Scan for the cell matching the given text and deliver its (X, Y) coordinate at center. 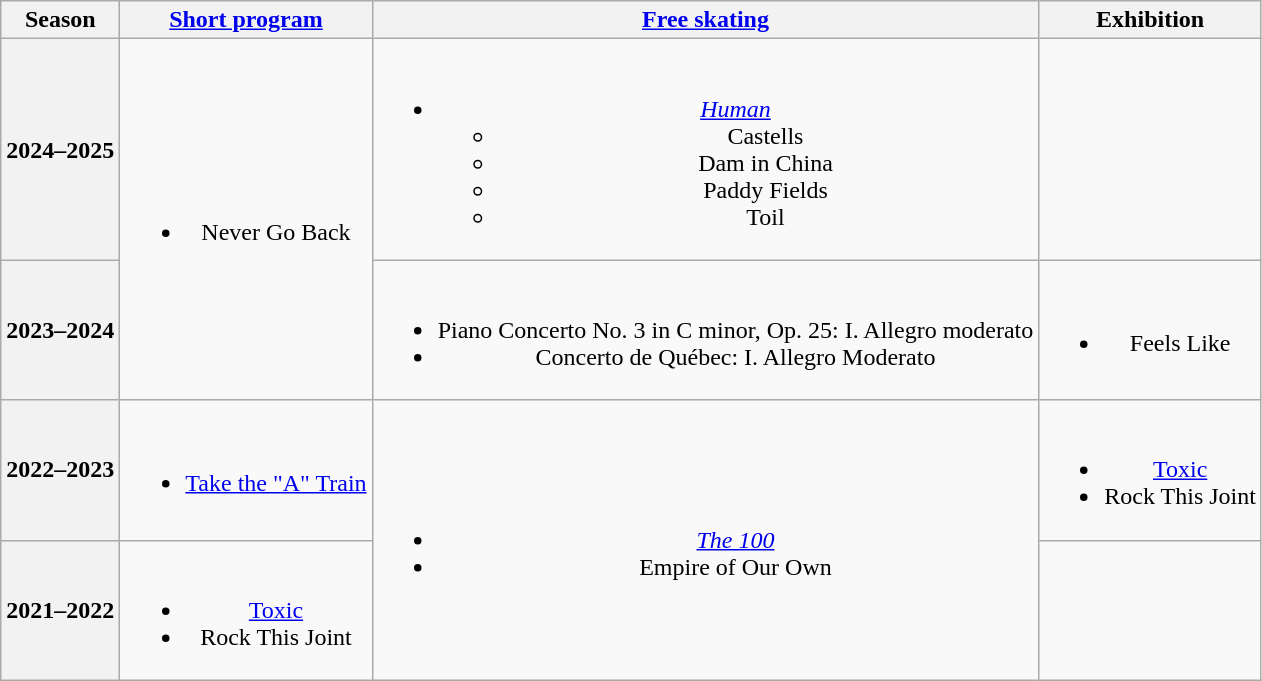
2021–2022 (60, 610)
Take the "A" Train (246, 470)
Free skating (706, 20)
HumanCastellsDam in ChinaPaddy FieldsToil (706, 150)
Never Go Back (246, 220)
Short program (246, 20)
Feels Like (1150, 330)
Season (60, 20)
Exhibition (1150, 20)
The 100 Empire of Our Own (706, 540)
2022–2023 (60, 470)
Piano Concerto No. 3 in C minor, Op. 25: I. Allegro moderatoConcerto de Québec: I. Allegro Moderato (706, 330)
2023–2024 (60, 330)
2024–2025 (60, 150)
